Pinpoint the cell where the given text exists, returning its [X, Y] midpoint coordinate. 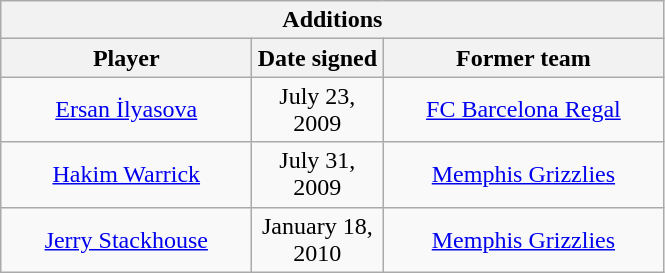
January 18, 2010 [318, 240]
Jerry Stackhouse [126, 240]
July 31, 2009 [318, 174]
Ersan İlyasova [126, 110]
FC Barcelona Regal [524, 110]
Player [126, 58]
July 23, 2009 [318, 110]
Hakim Warrick [126, 174]
Additions [332, 20]
Former team [524, 58]
Date signed [318, 58]
